Extract the (x, y) coordinate from the center of the cell holding the provided text.  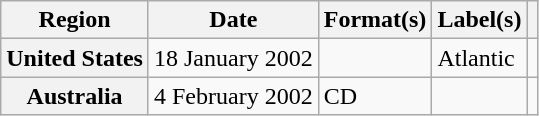
Region (75, 20)
Format(s) (375, 20)
United States (75, 58)
4 February 2002 (233, 96)
CD (375, 96)
Label(s) (480, 20)
Date (233, 20)
Australia (75, 96)
Atlantic (480, 58)
18 January 2002 (233, 58)
